Search for the cell housing the specified text and yield its [x, y] center coordinate. 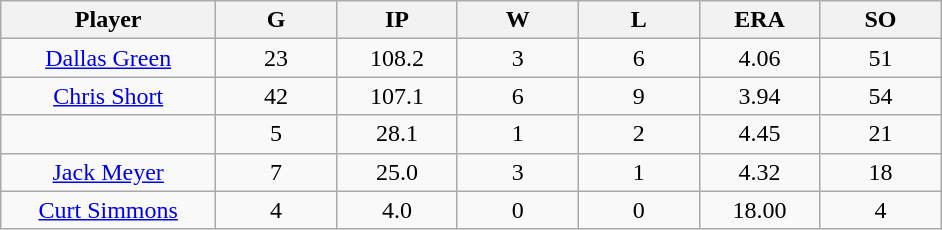
Jack Meyer [108, 172]
Curt Simmons [108, 210]
25.0 [396, 172]
4.32 [760, 172]
4.06 [760, 58]
2 [638, 134]
7 [276, 172]
W [518, 20]
107.1 [396, 96]
54 [880, 96]
21 [880, 134]
SO [880, 20]
G [276, 20]
108.2 [396, 58]
Player [108, 20]
4.45 [760, 134]
23 [276, 58]
Dallas Green [108, 58]
42 [276, 96]
18.00 [760, 210]
IP [396, 20]
28.1 [396, 134]
51 [880, 58]
18 [880, 172]
ERA [760, 20]
Chris Short [108, 96]
9 [638, 96]
4.0 [396, 210]
3.94 [760, 96]
L [638, 20]
5 [276, 134]
